Return the (X, Y) coordinate for the center point of the cell that contains the specified text.  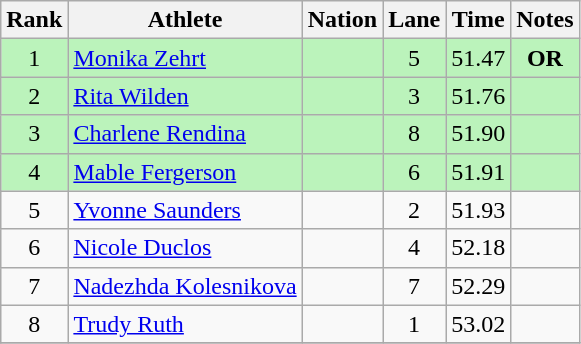
Mable Fergerson (185, 172)
Time (478, 20)
Rita Wilden (185, 96)
51.76 (478, 96)
Rank (34, 20)
Charlene Rendina (185, 134)
Nation (342, 20)
Nadezhda Kolesnikova (185, 286)
Lane (414, 20)
Nicole Duclos (185, 248)
51.90 (478, 134)
52.18 (478, 248)
OR (545, 58)
51.91 (478, 172)
53.02 (478, 324)
Trudy Ruth (185, 324)
52.29 (478, 286)
Yvonne Saunders (185, 210)
Monika Zehrt (185, 58)
51.47 (478, 58)
51.93 (478, 210)
Notes (545, 20)
Athlete (185, 20)
